Output the (X, Y) coordinate of the center of the cell containing the given text.  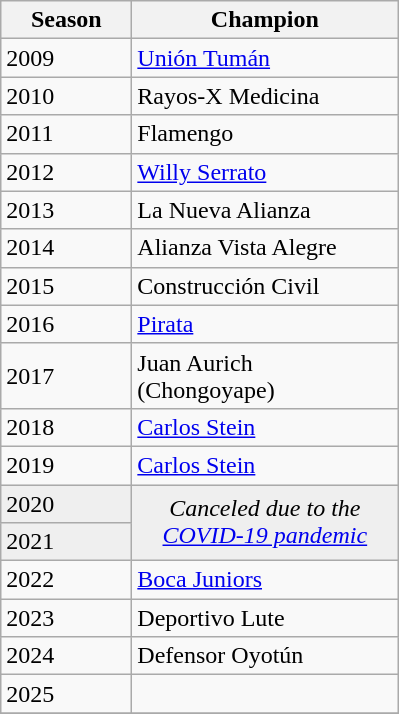
Season (66, 20)
2024 (66, 656)
La Nueva Alianza (265, 210)
Boca Juniors (265, 580)
2009 (66, 58)
Rayos-X Medicina (265, 96)
2015 (66, 286)
2021 (66, 542)
Construcción Civil (265, 286)
2023 (66, 618)
Pirata (265, 324)
2025 (66, 694)
2013 (66, 210)
Defensor Oyotún (265, 656)
Canceled due to the COVID-19 pandemic (265, 522)
2022 (66, 580)
Champion (265, 20)
Unión Tumán (265, 58)
2017 (66, 376)
Deportivo Lute (265, 618)
2016 (66, 324)
2020 (66, 503)
Juan Aurich (Chongoyape) (265, 376)
2018 (66, 427)
Willy Serrato (265, 172)
2012 (66, 172)
2014 (66, 248)
2011 (66, 134)
Alianza Vista Alegre (265, 248)
Flamengo (265, 134)
2019 (66, 465)
2010 (66, 96)
